Output the [X, Y] coordinate of the center of the cell containing the given text.  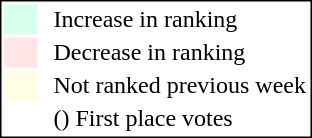
Increase in ranking [180, 19]
Not ranked previous week [180, 85]
() First place votes [180, 119]
Decrease in ranking [180, 53]
